Find where the given text appears and provide that cell's center as (x, y) coordinate. 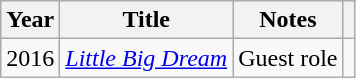
Title (146, 20)
2016 (30, 58)
Little Big Dream (146, 58)
Year (30, 20)
Guest role (288, 58)
Notes (288, 20)
